For the text-containing cell, return its midpoint in [x, y] coordinate format. 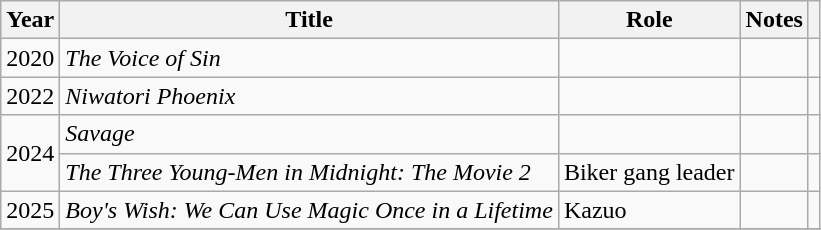
Title [310, 20]
Kazuo [649, 210]
Notes [774, 20]
2020 [30, 58]
Boy's Wish: We Can Use Magic Once in a Lifetime [310, 210]
2022 [30, 96]
Role [649, 20]
2025 [30, 210]
The Three Young-Men in Midnight: The Movie 2 [310, 172]
2024 [30, 153]
Niwatori Phoenix [310, 96]
The Voice of Sin [310, 58]
Biker gang leader [649, 172]
Year [30, 20]
Savage [310, 134]
